Output the (X, Y) coordinate of the center of the cell containing the given text.  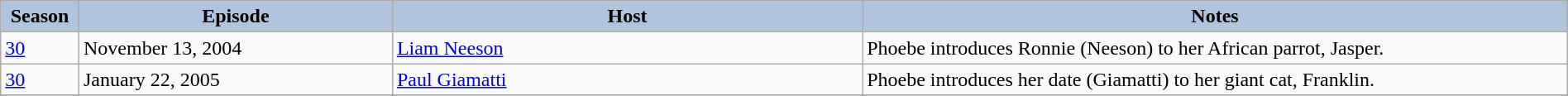
Liam Neeson (627, 48)
Episode (235, 17)
Paul Giamatti (627, 79)
Host (627, 17)
November 13, 2004 (235, 48)
Notes (1216, 17)
January 22, 2005 (235, 79)
Season (40, 17)
Phoebe introduces Ronnie (Neeson) to her African parrot, Jasper. (1216, 48)
Phoebe introduces her date (Giamatti) to her giant cat, Franklin. (1216, 79)
